Output the (x, y) coordinate of the center of the cell containing the given text.  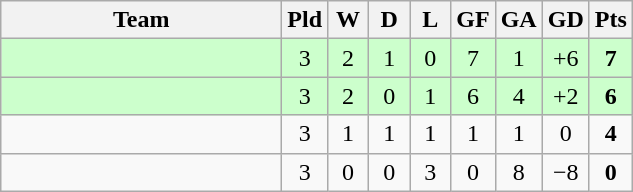
Pts (610, 20)
Pld (305, 20)
+2 (566, 96)
GF (473, 20)
Team (142, 20)
GD (566, 20)
L (430, 20)
GA (518, 20)
+6 (566, 58)
8 (518, 172)
W (348, 20)
D (390, 20)
−8 (566, 172)
